From the cell containing the given text, extract its center point as [X, Y] coordinate. 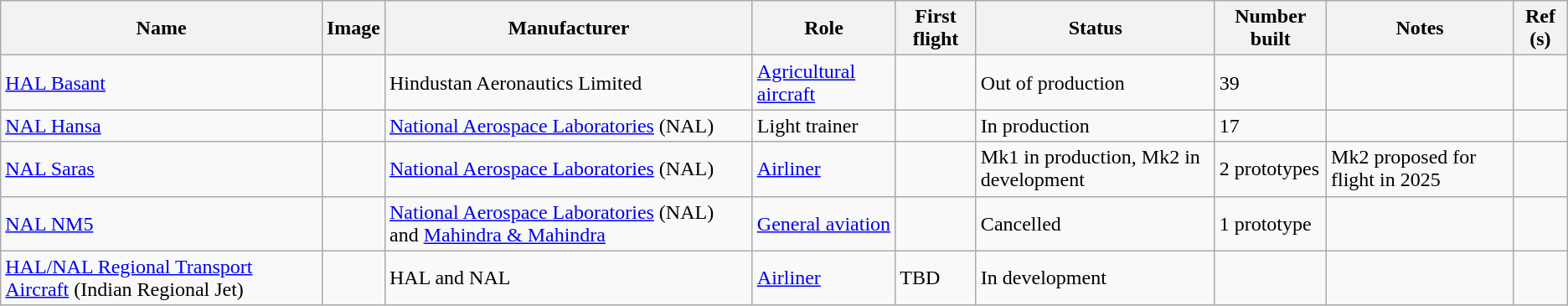
Agricultural aircraft [823, 82]
Mk2 proposed for flight in 2025 [1421, 169]
Mk1 in production, Mk2 in development [1096, 169]
Number built [1270, 29]
Image [353, 29]
First flight [936, 29]
National Aerospace Laboratories (NAL) and Mahindra & Mahindra [568, 223]
Role [823, 29]
Status [1096, 29]
17 [1270, 126]
Out of production [1096, 82]
39 [1270, 82]
TBD [936, 278]
In development [1096, 278]
Ref (s) [1541, 29]
2 prototypes [1270, 169]
NAL Hansa [162, 126]
General aviation [823, 223]
In production [1096, 126]
1 prototype [1270, 223]
HAL and NAL [568, 278]
NAL NM5 [162, 223]
HAL Basant [162, 82]
Cancelled [1096, 223]
Hindustan Aeronautics Limited [568, 82]
HAL/NAL Regional Transport Aircraft (Indian Regional Jet) [162, 278]
Manufacturer [568, 29]
Notes [1421, 29]
Name [162, 29]
NAL Saras [162, 169]
Light trainer [823, 126]
